Return (X, Y) of the center of cell containing provided text 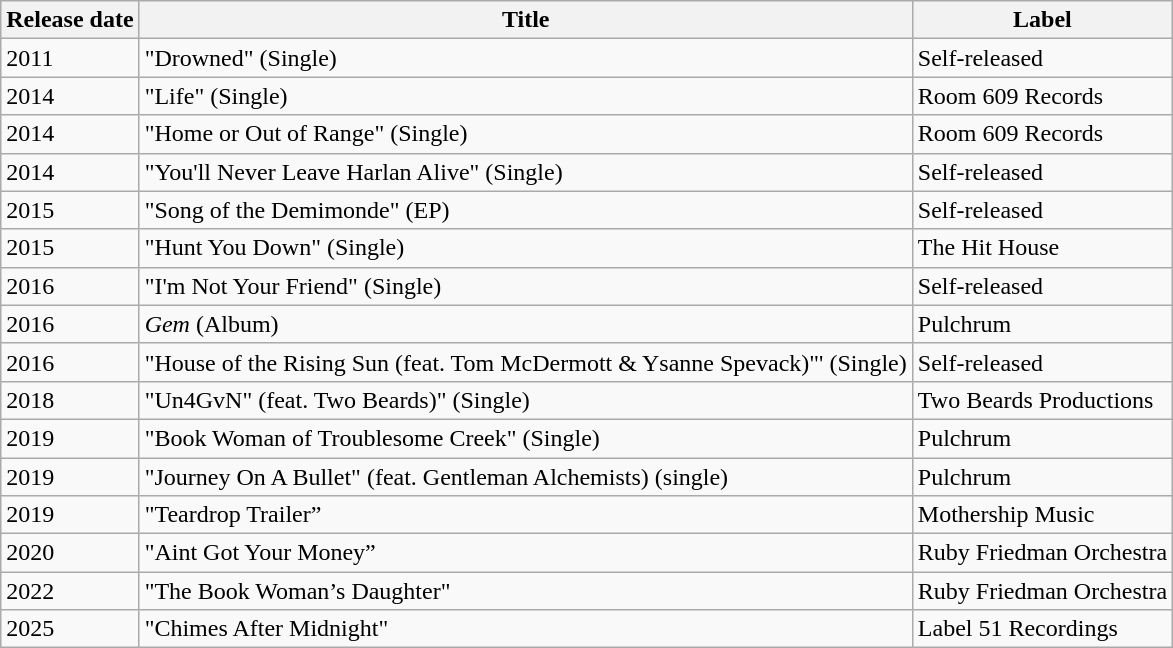
"Journey On A Bullet" (feat. Gentleman Alchemists) (single) (526, 477)
Title (526, 20)
2025 (70, 629)
"Home or Out of Range" (Single) (526, 134)
"House of the Rising Sun (feat. Tom McDermott & Ysanne Spevack)"' (Single) (526, 362)
"Life" (Single) (526, 96)
"Song of the Demimonde" (EP) (526, 210)
2022 (70, 591)
"You'll Never Leave Harlan Alive" (Single) (526, 172)
Gem (Album) (526, 324)
"Book Woman of Troublesome Creek" (Single) (526, 438)
"Aint Got Your Money” (526, 553)
"Chimes After Midnight" (526, 629)
Release date (70, 20)
"Hunt You Down" (Single) (526, 248)
Label 51 Recordings (1042, 629)
Two Beards Productions (1042, 400)
The Hit House (1042, 248)
"Drowned" (Single) (526, 58)
"Teardrop Trailer” (526, 515)
2011 (70, 58)
Label (1042, 20)
2018 (70, 400)
Mothership Music (1042, 515)
"I'm Not Your Friend" (Single) (526, 286)
2020 (70, 553)
"The Book Woman’s Daughter" (526, 591)
"Un4GvN" (feat. Two Beards)" (Single) (526, 400)
